From the cell containing the given text, extract its center point as (x, y) coordinate. 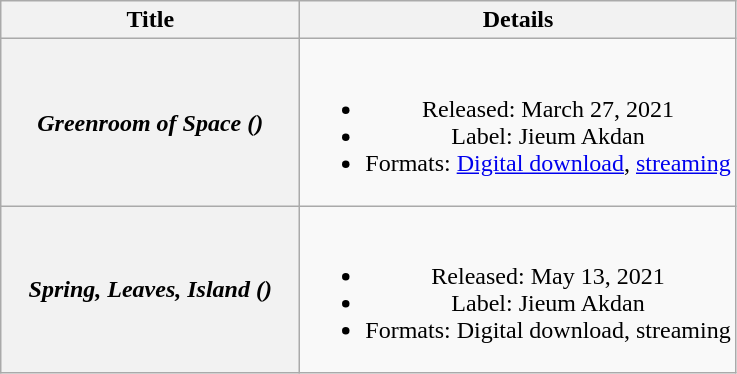
Title (150, 20)
Spring, Leaves, Island () (150, 290)
Greenroom of Space () (150, 122)
Released: March 27, 2021Label: Jieum AkdanFormats: Digital download, streaming (518, 122)
Released: May 13, 2021Label: Jieum AkdanFormats: Digital download, streaming (518, 290)
Details (518, 20)
